Return the [X, Y] coordinate for the center point of the cell that contains the specified text.  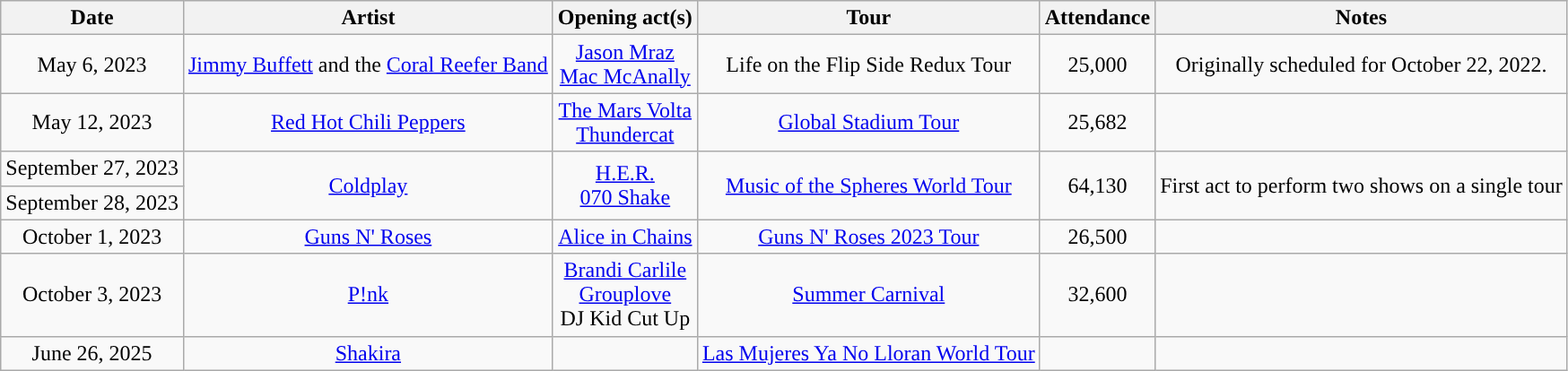
Global Stadium Tour [868, 122]
Alice in Chains [624, 237]
October 1, 2023 [92, 237]
P!nk [368, 295]
Tour [868, 18]
May 6, 2023 [92, 65]
September 27, 2023 [92, 168]
Date [92, 18]
Coldplay [368, 185]
Attendance [1097, 18]
October 3, 2023 [92, 295]
Las Mujeres Ya No Lloran World Tour [868, 353]
May 12, 2023 [92, 122]
Red Hot Chili Peppers [368, 122]
Summer Carnival [868, 295]
32,600 [1097, 295]
Life on the Flip Side Redux Tour [868, 65]
Artist [368, 18]
64,130 [1097, 185]
Guns N' Roses [368, 237]
Shakira [368, 353]
Music of the Spheres World Tour [868, 185]
Brandi CarlileGrouploveDJ Kid Cut Up [624, 295]
First act to perform two shows on a single tour [1362, 185]
25,000 [1097, 65]
June 26, 2025 [92, 353]
25,682 [1097, 122]
Originally scheduled for October 22, 2022. [1362, 65]
H.E.R.070 Shake [624, 185]
Jimmy Buffett and the Coral Reefer Band [368, 65]
Jason MrazMac McAnally [624, 65]
September 28, 2023 [92, 203]
Guns N' Roses 2023 Tour [868, 237]
Opening act(s) [624, 18]
26,500 [1097, 237]
The Mars VoltaThundercat [624, 122]
Notes [1362, 18]
